Determine the [x, y] coordinate at the center of the cell enclosing the given text.  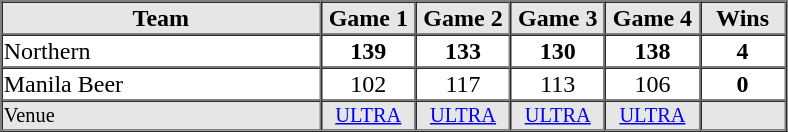
Wins [742, 18]
Northern [161, 50]
138 [652, 50]
Manila Beer [161, 84]
0 [742, 84]
102 [368, 84]
113 [558, 84]
117 [464, 84]
Game 3 [558, 18]
139 [368, 50]
Game 1 [368, 18]
106 [652, 84]
133 [464, 50]
4 [742, 50]
130 [558, 50]
Game 2 [464, 18]
Team [161, 18]
Venue [161, 115]
Game 4 [652, 18]
